Provide the (X, Y) coordinate of the cell's center where the given text is located.  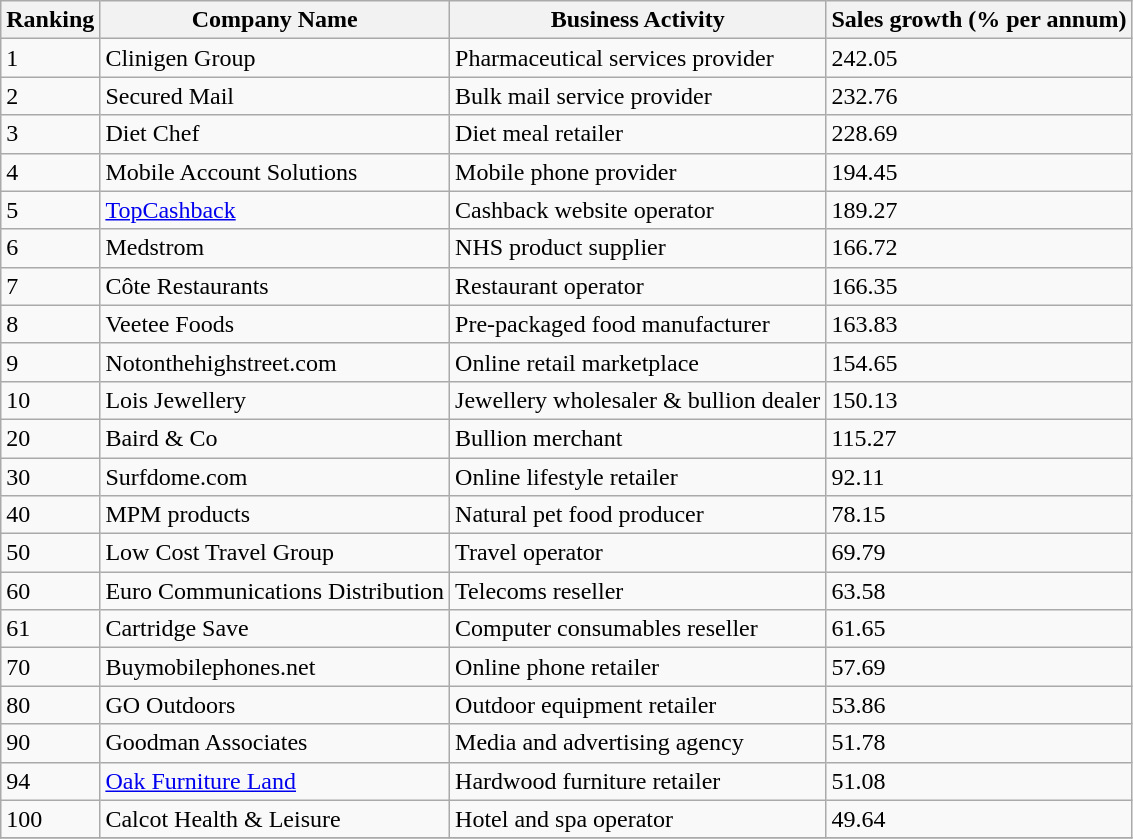
4 (50, 172)
Oak Furniture Land (275, 781)
166.35 (979, 286)
Pharmaceutical services provider (638, 58)
242.05 (979, 58)
Diet meal retailer (638, 134)
Hotel and spa operator (638, 819)
10 (50, 400)
Cartridge Save (275, 629)
Sales growth (% per annum) (979, 20)
61.65 (979, 629)
100 (50, 819)
80 (50, 705)
Secured Mail (275, 96)
Travel operator (638, 553)
92.11 (979, 477)
Cashback website operator (638, 210)
78.15 (979, 515)
Online retail marketplace (638, 362)
Côte Restaurants (275, 286)
Restaurant operator (638, 286)
166.72 (979, 248)
Mobile phone provider (638, 172)
51.78 (979, 743)
20 (50, 438)
1 (50, 58)
Bullion merchant (638, 438)
63.58 (979, 591)
Computer consumables reseller (638, 629)
57.69 (979, 667)
MPM products (275, 515)
Mobile Account Solutions (275, 172)
Notonthehighstreet.com (275, 362)
Low Cost Travel Group (275, 553)
Ranking (50, 20)
189.27 (979, 210)
6 (50, 248)
Online lifestyle retailer (638, 477)
GO Outdoors (275, 705)
61 (50, 629)
Pre-packaged food manufacturer (638, 324)
Baird & Co (275, 438)
3 (50, 134)
Veetee Foods (275, 324)
228.69 (979, 134)
60 (50, 591)
232.76 (979, 96)
70 (50, 667)
Lois Jewellery (275, 400)
Buymobilephones.net (275, 667)
Company Name (275, 20)
2 (50, 96)
8 (50, 324)
49.64 (979, 819)
Business Activity (638, 20)
30 (50, 477)
Bulk mail service provider (638, 96)
50 (50, 553)
TopCashback (275, 210)
Jewellery wholesaler & bullion dealer (638, 400)
94 (50, 781)
69.79 (979, 553)
Clinigen Group (275, 58)
5 (50, 210)
150.13 (979, 400)
7 (50, 286)
90 (50, 743)
Natural pet food producer (638, 515)
154.65 (979, 362)
Medstrom (275, 248)
Diet Chef (275, 134)
53.86 (979, 705)
Surfdome.com (275, 477)
Online phone retailer (638, 667)
9 (50, 362)
Goodman Associates (275, 743)
51.08 (979, 781)
Hardwood furniture retailer (638, 781)
Telecoms reseller (638, 591)
Calcot Health & Leisure (275, 819)
115.27 (979, 438)
40 (50, 515)
Euro Communications Distribution (275, 591)
163.83 (979, 324)
Media and advertising agency (638, 743)
NHS product supplier (638, 248)
Outdoor equipment retailer (638, 705)
194.45 (979, 172)
